Detect which cell encompasses the target text, then output its [x, y] center coordinate. 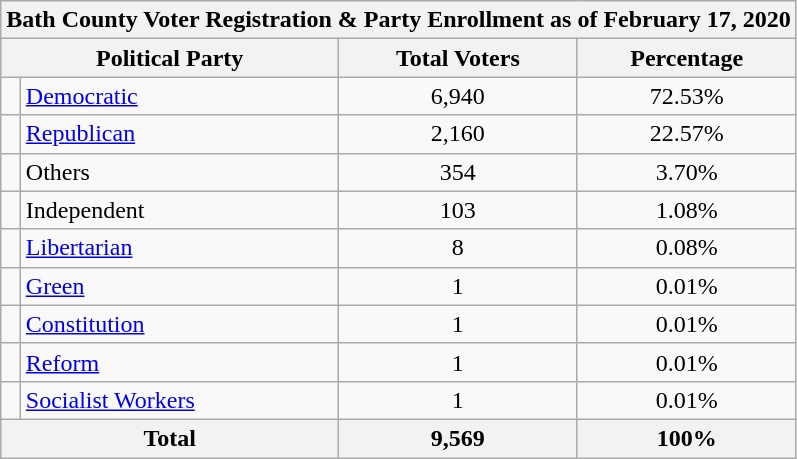
Republican [179, 134]
1.08% [686, 210]
0.08% [686, 248]
Others [179, 172]
Democratic [179, 96]
8 [458, 248]
9,569 [458, 438]
354 [458, 172]
72.53% [686, 96]
Socialist Workers [179, 400]
Independent [179, 210]
3.70% [686, 172]
6,940 [458, 96]
Bath County Voter Registration & Party Enrollment as of February 17, 2020 [398, 20]
22.57% [686, 134]
Green [179, 286]
103 [458, 210]
Libertarian [179, 248]
Reform [179, 362]
Constitution [179, 324]
Total [170, 438]
Political Party [170, 58]
2,160 [458, 134]
Total Voters [458, 58]
Percentage [686, 58]
100% [686, 438]
